Scan for the cell matching the given text and deliver its [x, y] coordinate at center. 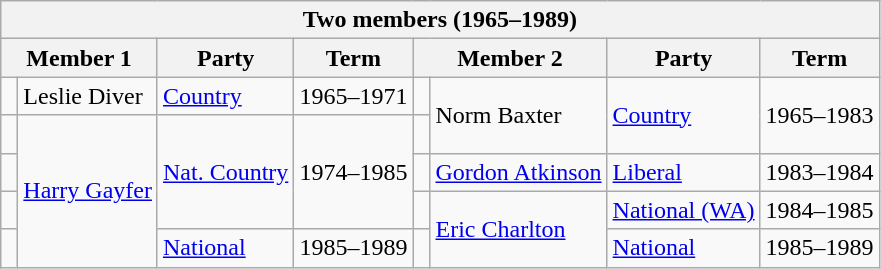
1983–1984 [820, 172]
Leslie Diver [88, 96]
Gordon Atkinson [518, 172]
Member 2 [510, 58]
Harry Gayfer [88, 191]
Norm Baxter [518, 115]
1965–1983 [820, 115]
Eric Charlton [518, 229]
Member 1 [80, 58]
1984–1985 [820, 210]
Two members (1965–1989) [440, 20]
National (WA) [684, 210]
1974–1985 [354, 172]
1965–1971 [354, 96]
Liberal [684, 172]
Nat. Country [225, 172]
